From the cell containing the given text, extract its center point as [X, Y] coordinate. 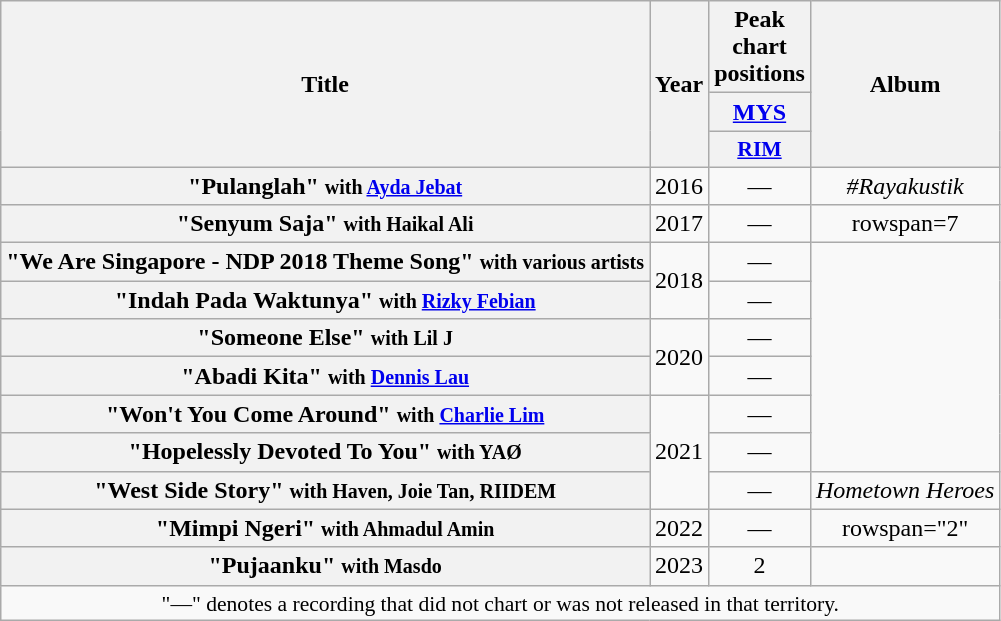
Peak chart positions [760, 47]
2018 [680, 281]
RIM [760, 149]
2020 [680, 357]
"—" denotes a recording that did not chart or was not released in that territory. [500, 603]
2016 [680, 185]
2017 [680, 224]
Album [904, 84]
Year [680, 84]
"Hopelessly Devoted To You" with YAØ [326, 452]
"Someone Else" with Lil J [326, 338]
"Won't You Come Around" with Charlie Lim [326, 414]
rowspan="2" [904, 528]
2023 [680, 566]
Title [326, 84]
2021 [680, 452]
#Rayakustik [904, 185]
"Abadi Kita" with Dennis Lau [326, 376]
rowspan=7 [904, 224]
"Pulanglah" with Ayda Jebat [326, 185]
MYS [760, 112]
"Mimpi Ngeri" with Ahmadul Amin [326, 528]
"Senyum Saja" with Haikal Ali [326, 224]
Hometown Heroes [904, 490]
2022 [680, 528]
"West Side Story" with Haven, Joie Tan, RIIDEM [326, 490]
"We Are Singapore - NDP 2018 Theme Song" with various artists [326, 262]
2 [760, 566]
"Indah Pada Waktunya" with Rizky Febian [326, 300]
"Pujaanku" with Masdo [326, 566]
